For the text-containing cell, return its midpoint in (X, Y) coordinate format. 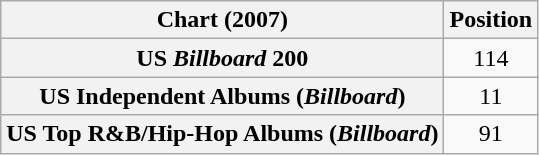
US Independent Albums (Billboard) (222, 96)
91 (491, 134)
US Top R&B/Hip-Hop Albums (Billboard) (222, 134)
Position (491, 20)
US Billboard 200 (222, 58)
114 (491, 58)
Chart (2007) (222, 20)
11 (491, 96)
